Identify which cell holds the provided text, then report its (x, y) central coordinate. 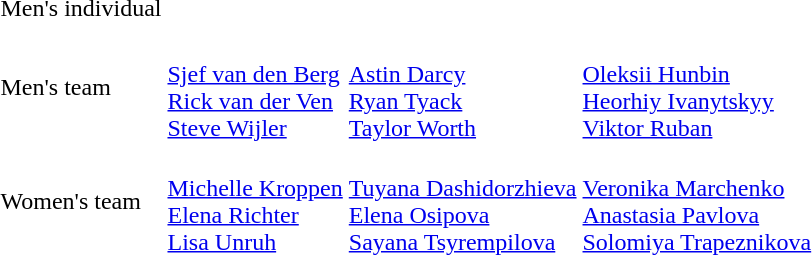
Astin DarcyRyan TyackTaylor Worth (462, 88)
Sjef van den BergRick van der VenSteve Wijler (255, 88)
